Detect which cell encompasses the target text, then output its [x, y] center coordinate. 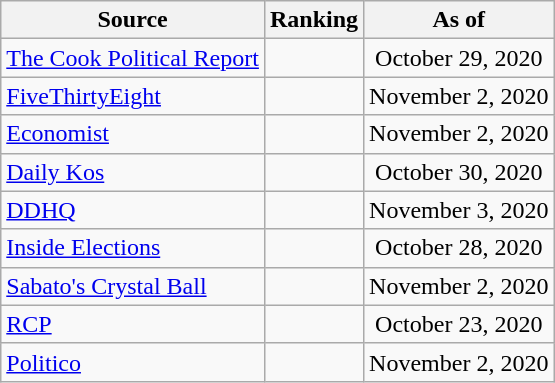
The Cook Political Report [133, 58]
Source [133, 20]
Politico [133, 362]
Ranking [314, 20]
October 23, 2020 [459, 324]
DDHQ [133, 210]
Economist [133, 134]
Daily Kos [133, 172]
October 30, 2020 [459, 172]
Sabato's Crystal Ball [133, 286]
RCP [133, 324]
November 3, 2020 [459, 210]
October 28, 2020 [459, 248]
As of [459, 20]
October 29, 2020 [459, 58]
FiveThirtyEight [133, 96]
Inside Elections [133, 248]
